Locate the cell with the specified text and output its [x, y] center coordinate. 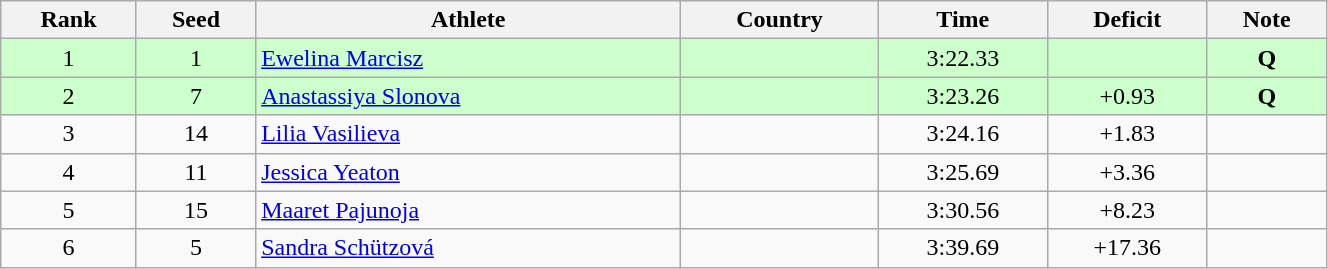
4 [69, 172]
3:23.26 [962, 96]
7 [196, 96]
+17.36 [1127, 248]
11 [196, 172]
3:30.56 [962, 210]
6 [69, 248]
Time [962, 20]
Anastassiya Slonova [468, 96]
Lilia Vasilieva [468, 134]
14 [196, 134]
3:39.69 [962, 248]
Deficit [1127, 20]
+3.36 [1127, 172]
Country [780, 20]
+1.83 [1127, 134]
Maaret Pajunoja [468, 210]
Rank [69, 20]
Ewelina Marcisz [468, 58]
3 [69, 134]
3:24.16 [962, 134]
Seed [196, 20]
+8.23 [1127, 210]
+0.93 [1127, 96]
15 [196, 210]
Sandra Schützová [468, 248]
Note [1266, 20]
Jessica Yeaton [468, 172]
3:25.69 [962, 172]
Athlete [468, 20]
3:22.33 [962, 58]
2 [69, 96]
